For the text-containing cell, return its midpoint in (x, y) coordinate format. 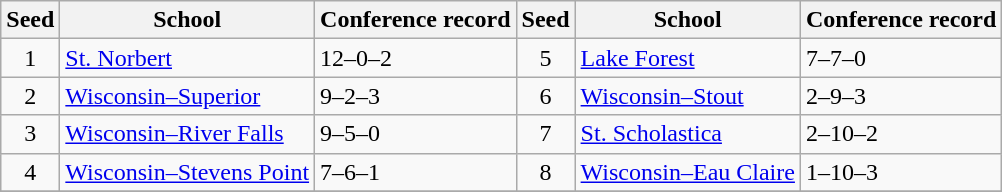
4 (30, 172)
1 (30, 58)
1–10–3 (900, 172)
7 (546, 134)
7–6–1 (416, 172)
Wisconsin–Stevens Point (188, 172)
9–2–3 (416, 96)
6 (546, 96)
2 (30, 96)
Lake Forest (688, 58)
St. Scholastica (688, 134)
9–5–0 (416, 134)
Wisconsin–Stout (688, 96)
5 (546, 58)
2–9–3 (900, 96)
7–7–0 (900, 58)
St. Norbert (188, 58)
8 (546, 172)
12–0–2 (416, 58)
Wisconsin–Eau Claire (688, 172)
Wisconsin–Superior (188, 96)
3 (30, 134)
Wisconsin–River Falls (188, 134)
2–10–2 (900, 134)
